Locate the cell with the specified text and output its (X, Y) center coordinate. 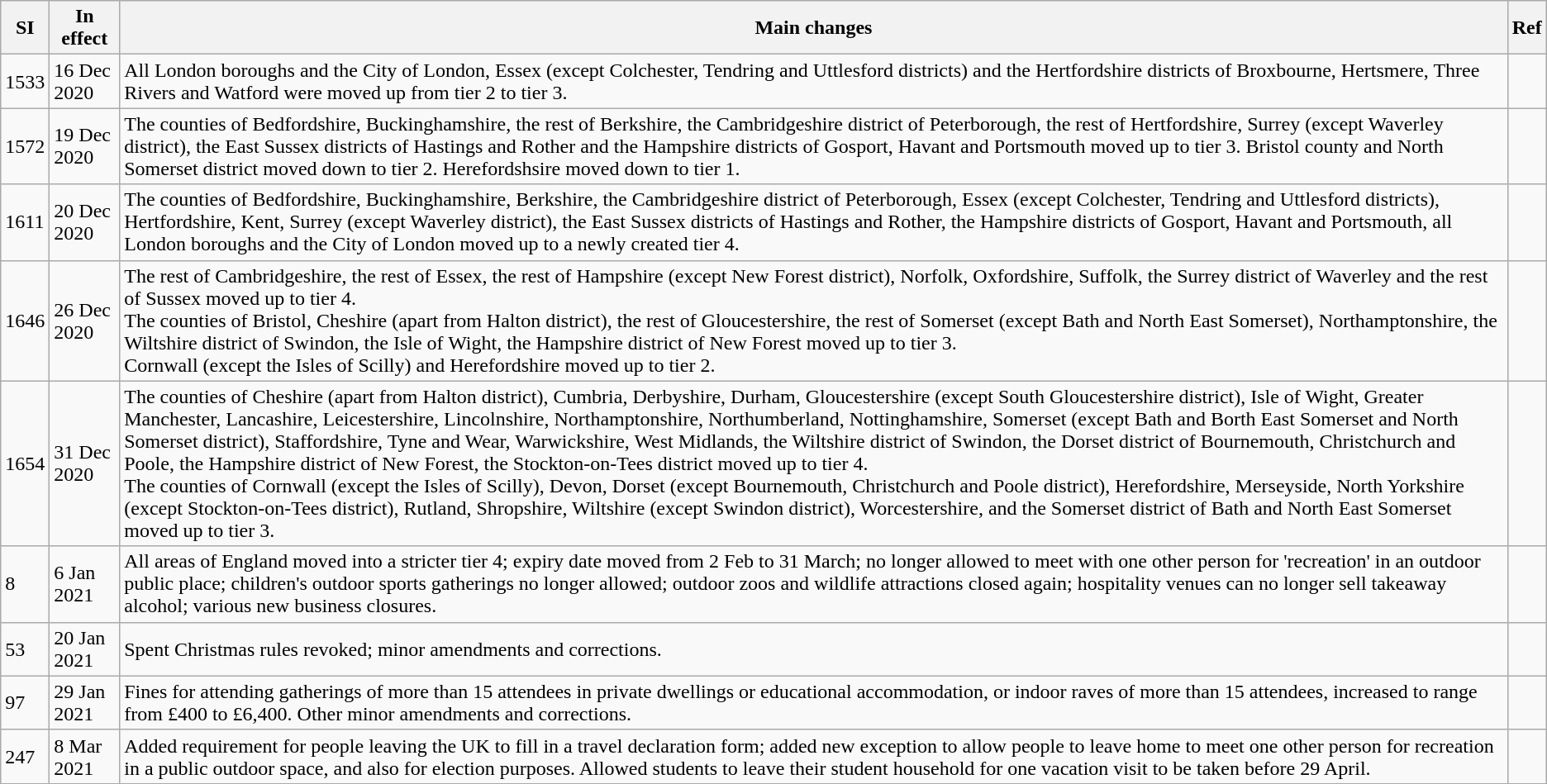
29 Jan 2021 (84, 702)
1572 (25, 146)
16 Dec 2020 (84, 81)
20 Dec 2020 (84, 222)
Spent Christmas rules revoked; minor amendments and corrections. (813, 649)
97 (25, 702)
6 Jan 2021 (84, 584)
31 Dec 2020 (84, 463)
8 (25, 584)
8 Mar 2021 (84, 757)
26 Dec 2020 (84, 321)
1611 (25, 222)
1654 (25, 463)
53 (25, 649)
Ref (1527, 28)
In effect (84, 28)
19 Dec 2020 (84, 146)
1533 (25, 81)
247 (25, 757)
Main changes (813, 28)
20 Jan 2021 (84, 649)
SI (25, 28)
1646 (25, 321)
